Output the [x, y] coordinate of the center of the cell containing the given text.  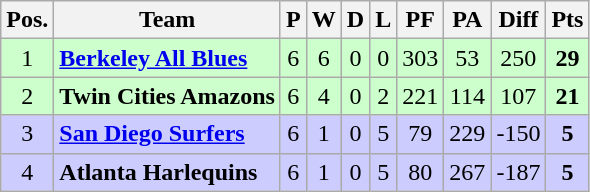
80 [420, 172]
Pos. [28, 20]
D [355, 20]
267 [468, 172]
303 [420, 58]
Pts [568, 20]
-150 [518, 134]
107 [518, 96]
221 [420, 96]
Twin Cities Amazons [168, 96]
114 [468, 96]
San Diego Surfers [168, 134]
P [293, 20]
PF [420, 20]
229 [468, 134]
250 [518, 58]
Team [168, 20]
53 [468, 58]
79 [420, 134]
W [324, 20]
21 [568, 96]
29 [568, 58]
Diff [518, 20]
-187 [518, 172]
Berkeley All Blues [168, 58]
L [384, 20]
Atlanta Harlequins [168, 172]
PA [468, 20]
3 [28, 134]
